From the cell containing the given text, extract its center point as [x, y] coordinate. 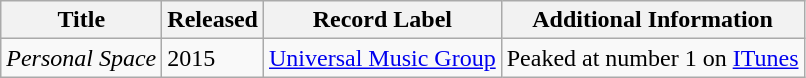
Title [82, 20]
2015 [213, 58]
Released [213, 20]
Record Label [383, 20]
Personal Space [82, 58]
Universal Music Group [383, 58]
Additional Information [652, 20]
Peaked at number 1 on ITunes [652, 58]
